Pinpoint the cell where the given text exists, returning its [X, Y] midpoint coordinate. 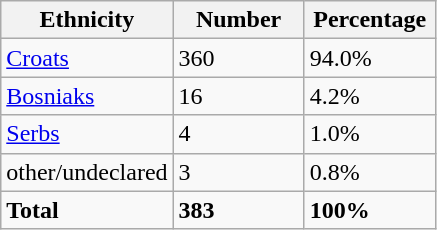
16 [238, 96]
100% [370, 210]
3 [238, 172]
other/undeclared [87, 172]
Number [238, 20]
383 [238, 210]
Bosniaks [87, 96]
Total [87, 210]
Serbs [87, 134]
Croats [87, 58]
94.0% [370, 58]
0.8% [370, 172]
Ethnicity [87, 20]
360 [238, 58]
Percentage [370, 20]
4.2% [370, 96]
4 [238, 134]
1.0% [370, 134]
